Return the (x, y) coordinate for the center point of the cell that contains the specified text.  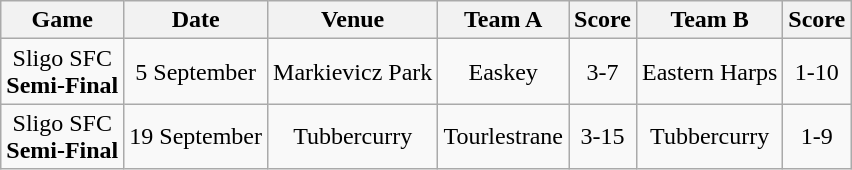
Team B (709, 20)
3-15 (603, 136)
1-9 (817, 136)
Markievicz Park (353, 72)
Easkey (504, 72)
19 September (196, 136)
Team A (504, 20)
5 September (196, 72)
3-7 (603, 72)
Eastern Harps (709, 72)
Tourlestrane (504, 136)
1-10 (817, 72)
Venue (353, 20)
Game (62, 20)
Date (196, 20)
